From the cell containing the given text, extract its center point as (X, Y) coordinate. 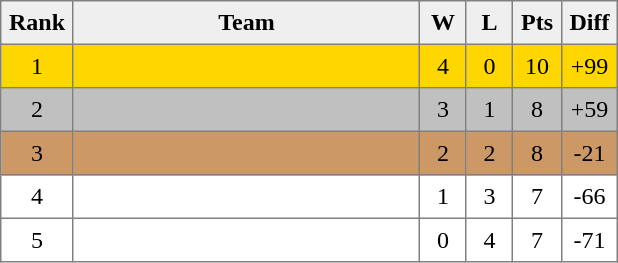
-66 (589, 197)
Team (246, 23)
Diff (589, 23)
+59 (589, 110)
5 (38, 240)
Rank (38, 23)
L (489, 23)
+99 (589, 66)
-71 (589, 240)
-21 (589, 153)
10 (537, 66)
W (443, 23)
Pts (537, 23)
